Detect which cell encompasses the target text, then output its [x, y] center coordinate. 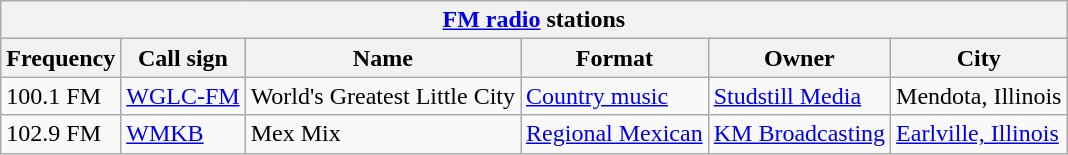
Mendota, Illinois [979, 96]
100.1 FM [61, 96]
Call sign [183, 58]
Mex Mix [382, 134]
FM radio stations [534, 20]
Owner [799, 58]
Studstill Media [799, 96]
City [979, 58]
World's Greatest Little City [382, 96]
102.9 FM [61, 134]
Country music [615, 96]
Format [615, 58]
Regional Mexican [615, 134]
WMKB [183, 134]
Frequency [61, 58]
Name [382, 58]
KM Broadcasting [799, 134]
Earlville, Illinois [979, 134]
WGLC-FM [183, 96]
